Pinpoint the cell where the given text exists, returning its (x, y) midpoint coordinate. 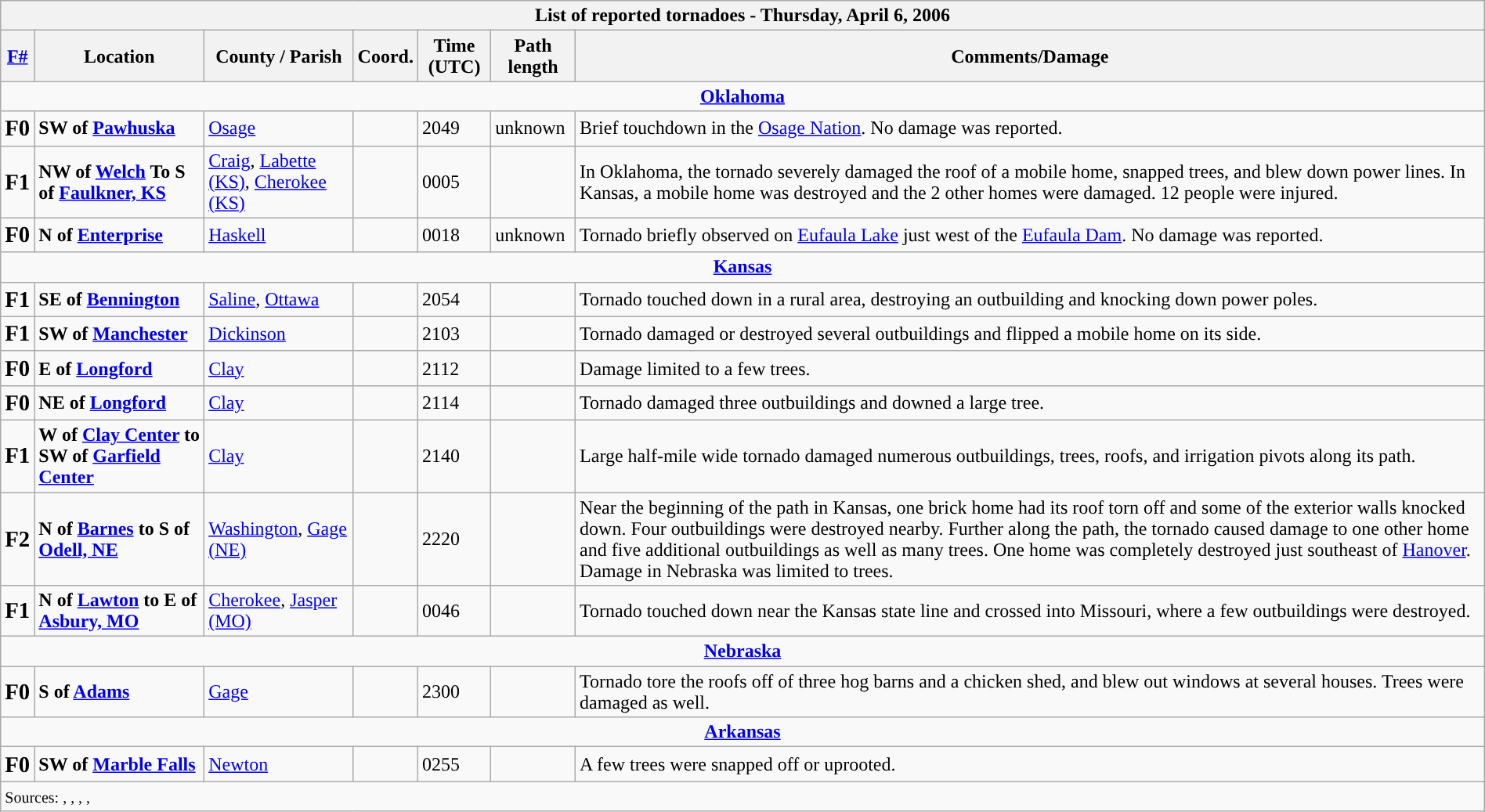
SW of Manchester (119, 334)
N of Enterprise (119, 235)
Tornado touched down in a rural area, destroying an outbuilding and knocking down power poles. (1031, 299)
Damage limited to a few trees. (1031, 368)
Sources: , , , , (742, 796)
E of Longford (119, 368)
0046 (454, 611)
F# (17, 56)
Tornado damaged three outbuildings and downed a large tree. (1031, 402)
SE of Bennington (119, 299)
2054 (454, 299)
2049 (454, 128)
2220 (454, 539)
Dickinson (279, 334)
SW of Marble Falls (119, 764)
Tornado tore the roofs off of three hog barns and a chicken shed, and blew out windows at several houses. Trees were damaged as well. (1031, 692)
NE of Longford (119, 402)
2103 (454, 334)
Location (119, 56)
SW of Pawhuska (119, 128)
Comments/Damage (1031, 56)
A few trees were snapped off or uprooted. (1031, 764)
Haskell (279, 235)
Brief touchdown in the Osage Nation. No damage was reported. (1031, 128)
Gage (279, 692)
Washington, Gage (NE) (279, 539)
Coord. (385, 56)
Craig, Labette (KS), Cherokee (KS) (279, 182)
Arkansas (742, 732)
Newton (279, 764)
County / Parish (279, 56)
Saline, Ottawa (279, 299)
NW of Welch To S of Faulkner, KS (119, 182)
Kansas (742, 267)
Tornado briefly observed on Eufaula Lake just west of the Eufaula Dam. No damage was reported. (1031, 235)
0005 (454, 182)
Oklahoma (742, 96)
2112 (454, 368)
Path length (533, 56)
Time (UTC) (454, 56)
List of reported tornadoes - Thursday, April 6, 2006 (742, 16)
Nebraska (742, 651)
Tornado touched down near the Kansas state line and crossed into Missouri, where a few outbuildings were destroyed. (1031, 611)
F2 (17, 539)
S of Adams (119, 692)
N of Barnes to S of Odell, NE (119, 539)
Cherokee, Jasper (MO) (279, 611)
Osage (279, 128)
W of Clay Center to SW of Garfield Center (119, 456)
2114 (454, 402)
2140 (454, 456)
2300 (454, 692)
Large half-mile wide tornado damaged numerous outbuildings, trees, roofs, and irrigation pivots along its path. (1031, 456)
0018 (454, 235)
N of Lawton to E of Asbury, MO (119, 611)
0255 (454, 764)
Tornado damaged or destroyed several outbuildings and flipped a mobile home on its side. (1031, 334)
